Return the [x, y] coordinate for the center point of the cell that contains the specified text.  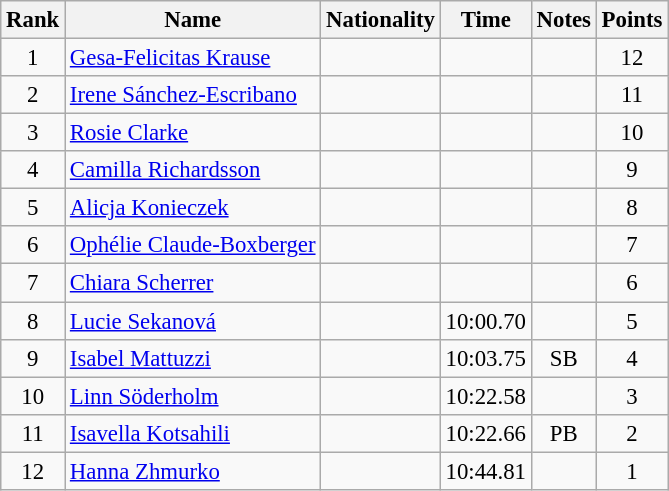
10:44.81 [486, 471]
Isabel Mattuzzi [193, 358]
Notes [564, 20]
Irene Sánchez-Escribano [193, 95]
10:00.70 [486, 321]
10:03.75 [486, 358]
Points [632, 20]
Isavella Kotsahili [193, 433]
Linn Söderholm [193, 396]
Lucie Sekanová [193, 321]
Camilla Richardsson [193, 170]
Gesa-Felicitas Krause [193, 58]
Nationality [380, 20]
Rosie Clarke [193, 133]
10:22.58 [486, 396]
Rank [33, 20]
10:22.66 [486, 433]
Name [193, 20]
Time [486, 20]
Hanna Zhmurko [193, 471]
Chiara Scherrer [193, 283]
Alicja Konieczek [193, 208]
SB [564, 358]
Ophélie Claude-Boxberger [193, 245]
PB [564, 433]
